Output the [x, y] coordinate of the center of the cell containing the given text.  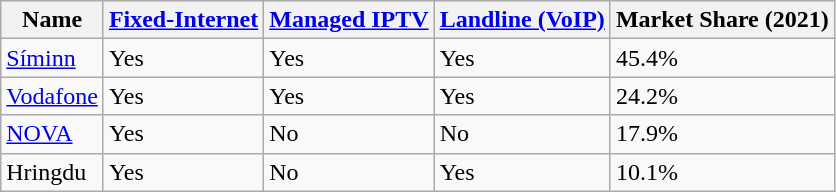
Market Share (2021) [722, 20]
NOVA [52, 134]
Landline (VoIP) [522, 20]
Managed IPTV [349, 20]
Fixed-Internet [183, 20]
Name [52, 20]
45.4% [722, 58]
Hringdu [52, 172]
10.1% [722, 172]
17.9% [722, 134]
24.2% [722, 96]
Vodafone [52, 96]
Síminn [52, 58]
